Provide the (x, y) coordinate of the cell's center where the given text is located.  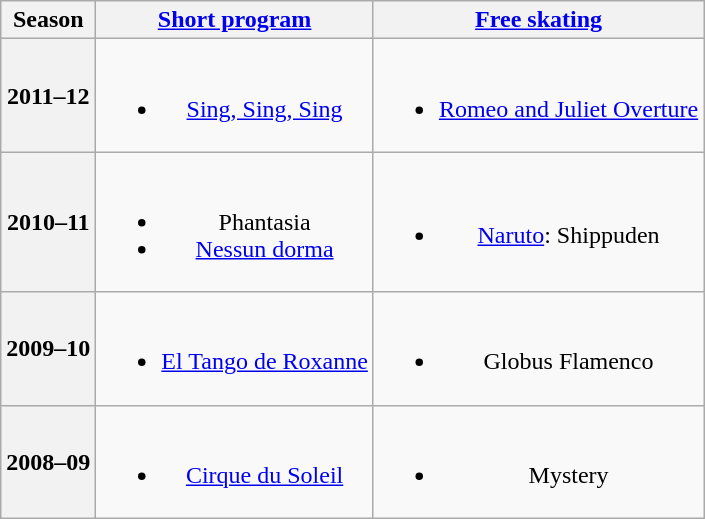
2010–11 (48, 222)
Sing, Sing, Sing (235, 96)
Cirque du Soleil (235, 462)
Free skating (538, 20)
2008–09 (48, 462)
Phantasia Nessun dorma (235, 222)
2009–10 (48, 348)
El Tango de Roxanne (235, 348)
Season (48, 20)
2011–12 (48, 96)
Short program (235, 20)
Mystery (538, 462)
Globus Flamenco (538, 348)
Romeo and Juliet Overture (538, 96)
Naruto: Shippuden (538, 222)
